Return (x, y) of the center of cell containing provided text 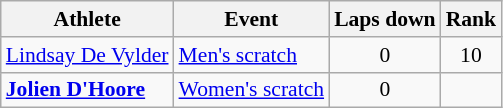
Laps down (385, 19)
Women's scratch (252, 90)
Rank (472, 19)
Men's scratch (252, 55)
Event (252, 19)
10 (472, 55)
Athlete (88, 19)
Jolien D'Hoore (88, 90)
Lindsay De Vylder (88, 55)
